Pinpoint the cell where the given text exists, returning its (x, y) midpoint coordinate. 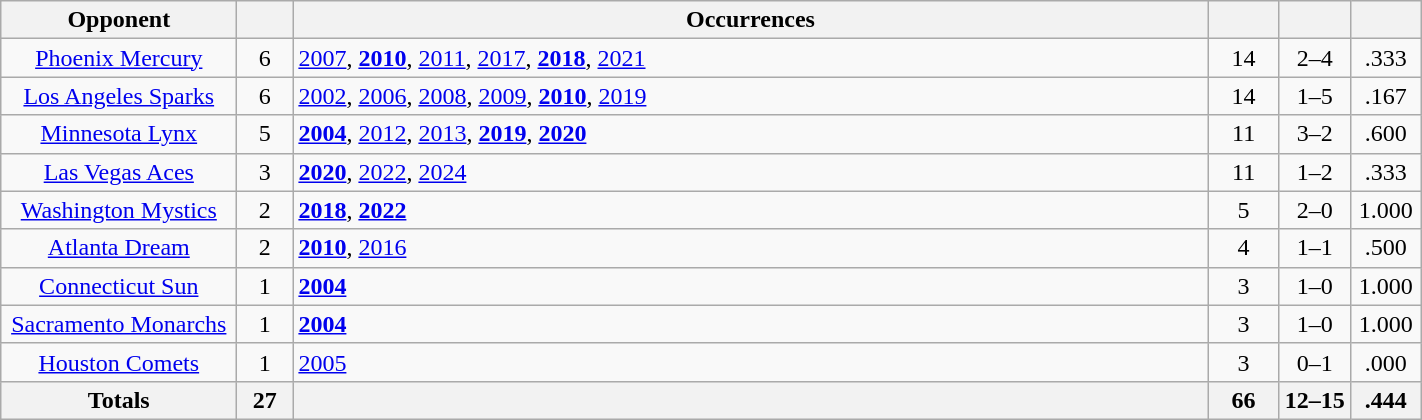
27 (265, 400)
12–15 (1314, 400)
2018, 2022 (750, 210)
Sacramento Monarchs (119, 324)
Occurrences (750, 20)
2002, 2006, 2008, 2009, 2010, 2019 (750, 96)
Totals (119, 400)
1–5 (1314, 96)
Los Angeles Sparks (119, 96)
.167 (1386, 96)
2007, 2010, 2011, 2017, 2018, 2021 (750, 58)
2–4 (1314, 58)
2004, 2012, 2013, 2019, 2020 (750, 134)
1–2 (1314, 172)
66 (1244, 400)
Phoenix Mercury (119, 58)
2005 (750, 362)
Minnesota Lynx (119, 134)
.500 (1386, 248)
2–0 (1314, 210)
.000 (1386, 362)
4 (1244, 248)
0–1 (1314, 362)
Washington Mystics (119, 210)
2010, 2016 (750, 248)
.444 (1386, 400)
2020, 2022, 2024 (750, 172)
Las Vegas Aces (119, 172)
Atlanta Dream (119, 248)
1–1 (1314, 248)
Houston Comets (119, 362)
.600 (1386, 134)
Opponent (119, 20)
Connecticut Sun (119, 286)
3–2 (1314, 134)
